Pinpoint the cell where the given text exists, returning its [x, y] midpoint coordinate. 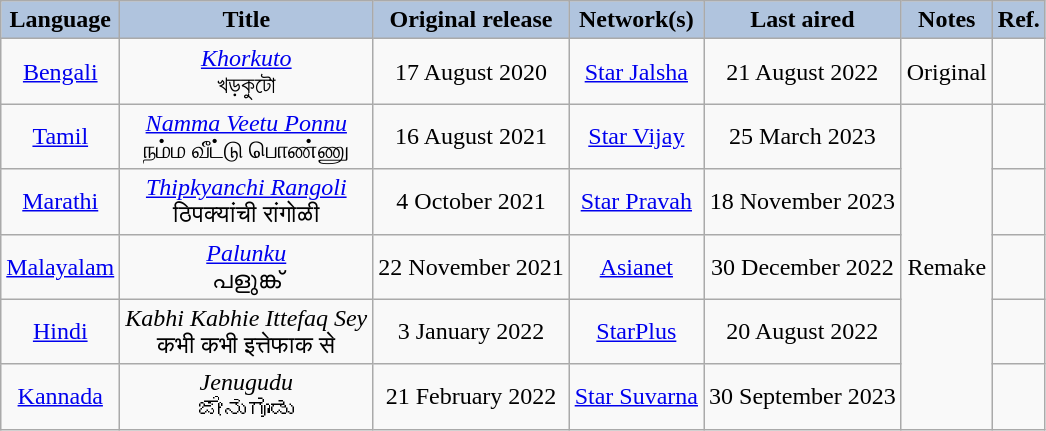
16 August 2021 [471, 136]
Ref. [1018, 20]
25 March 2023 [803, 136]
Remake [946, 266]
Language [60, 20]
Khorkuto খড়কুটো [246, 72]
Asianet [636, 266]
Star Suvarna [636, 396]
Hindi [60, 332]
StarPlus [636, 332]
Star Vijay [636, 136]
Star Jalsha [636, 72]
18 November 2023 [803, 202]
30 December 2022 [803, 266]
Tamil [60, 136]
30 September 2023 [803, 396]
4 October 2021 [471, 202]
Jenugudu ಜೇನುಗೂಡು [246, 396]
22 November 2021 [471, 266]
3 January 2022 [471, 332]
Kannada [60, 396]
Last aired [803, 20]
20 August 2022 [803, 332]
Network(s) [636, 20]
Title [246, 20]
Marathi [60, 202]
17 August 2020 [471, 72]
Bengali [60, 72]
21 February 2022 [471, 396]
Namma Veetu Ponnu நம்ம வீட்டு பொண்ணு [246, 136]
21 August 2022 [803, 72]
Thipkyanchi Rangoli ठिपक्यांची रांगोळी [246, 202]
Kabhi Kabhie Ittefaq Sey कभी कभी इत्तेफाक से [246, 332]
Malayalam [60, 266]
Original release [471, 20]
Notes [946, 20]
Original [946, 72]
Palunku പളുങ്ക് [246, 266]
Star Pravah [636, 202]
